From the cell containing the given text, extract its center point as [X, Y] coordinate. 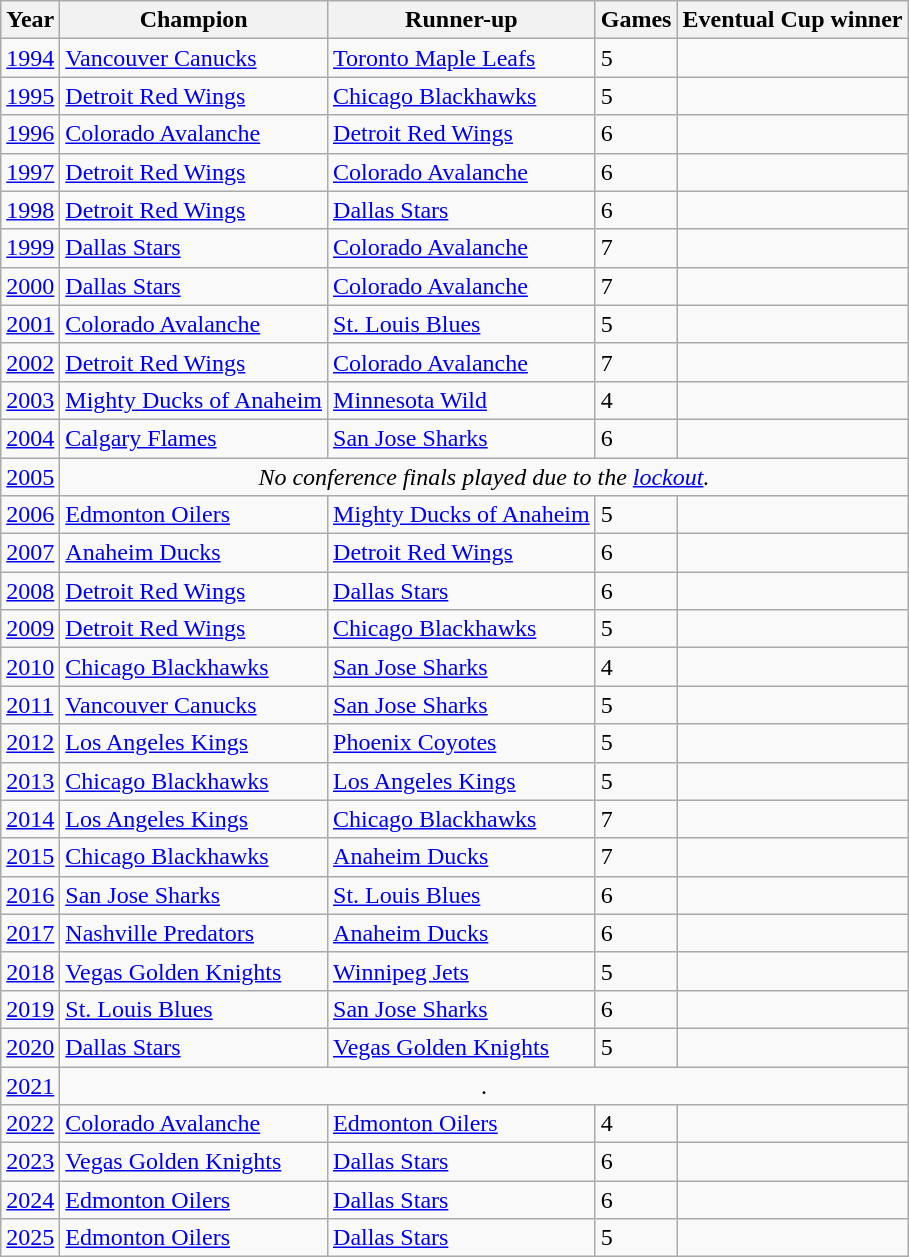
1998 [30, 210]
. [484, 1085]
2014 [30, 819]
2011 [30, 705]
Phoenix Coyotes [462, 743]
Eventual Cup winner [792, 20]
2008 [30, 591]
2023 [30, 1162]
Nashville Predators [194, 933]
2000 [30, 286]
2006 [30, 515]
2017 [30, 933]
2015 [30, 857]
2004 [30, 438]
Winnipeg Jets [462, 971]
Games [636, 20]
1996 [30, 134]
2020 [30, 1047]
2022 [30, 1124]
1999 [30, 248]
2003 [30, 400]
2005 [30, 477]
2025 [30, 1238]
Toronto Maple Leafs [462, 58]
1997 [30, 172]
2001 [30, 324]
2010 [30, 667]
Minnesota Wild [462, 400]
2016 [30, 895]
2009 [30, 629]
Year [30, 20]
Champion [194, 20]
2013 [30, 781]
2024 [30, 1200]
2012 [30, 743]
No conference finals played due to the lockout. [484, 477]
1995 [30, 96]
Calgary Flames [194, 438]
2007 [30, 553]
1994 [30, 58]
Runner-up [462, 20]
2018 [30, 971]
2002 [30, 362]
2021 [30, 1085]
2019 [30, 1009]
